Locate the cell with the specified text and output its [X, Y] center coordinate. 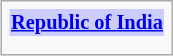
Republic of India [88, 22]
